Provide the (X, Y) coordinate of the cell's center where the given text is located.  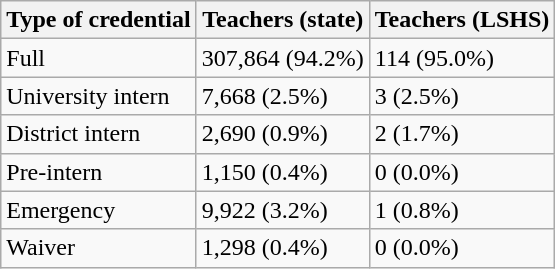
University intern (98, 96)
Teachers (state) (282, 20)
1,150 (0.4%) (282, 172)
Type of credential (98, 20)
Pre-intern (98, 172)
Full (98, 58)
2 (1.7%) (462, 134)
7,668 (2.5%) (282, 96)
307,864 (94.2%) (282, 58)
3 (2.5%) (462, 96)
Emergency (98, 210)
9,922 (3.2%) (282, 210)
District intern (98, 134)
Teachers (LSHS) (462, 20)
1,298 (0.4%) (282, 248)
114 (95.0%) (462, 58)
Waiver (98, 248)
1 (0.8%) (462, 210)
2,690 (0.9%) (282, 134)
